Find where the given text appears and provide that cell's center as (X, Y) coordinate. 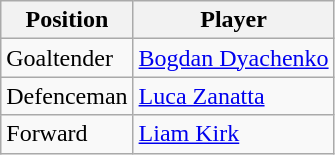
Goaltender (67, 58)
Luca Zanatta (234, 96)
Position (67, 20)
Liam Kirk (234, 134)
Forward (67, 134)
Defenceman (67, 96)
Player (234, 20)
Bogdan Dyachenko (234, 58)
